Detect which cell encompasses the target text, then output its (x, y) center coordinate. 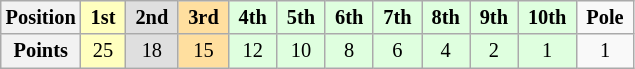
25 (104, 51)
Points (41, 51)
Position (41, 17)
3rd (203, 17)
10th (547, 17)
9th (494, 17)
6th (349, 17)
6 (397, 51)
2nd (152, 17)
4th (253, 17)
1st (104, 17)
12 (253, 51)
5th (301, 17)
10 (301, 51)
15 (203, 51)
8 (349, 51)
7th (397, 17)
2 (494, 51)
8th (446, 17)
4 (446, 51)
18 (152, 51)
Pole (604, 17)
